Output the [x, y] coordinate of the center of the cell containing the given text.  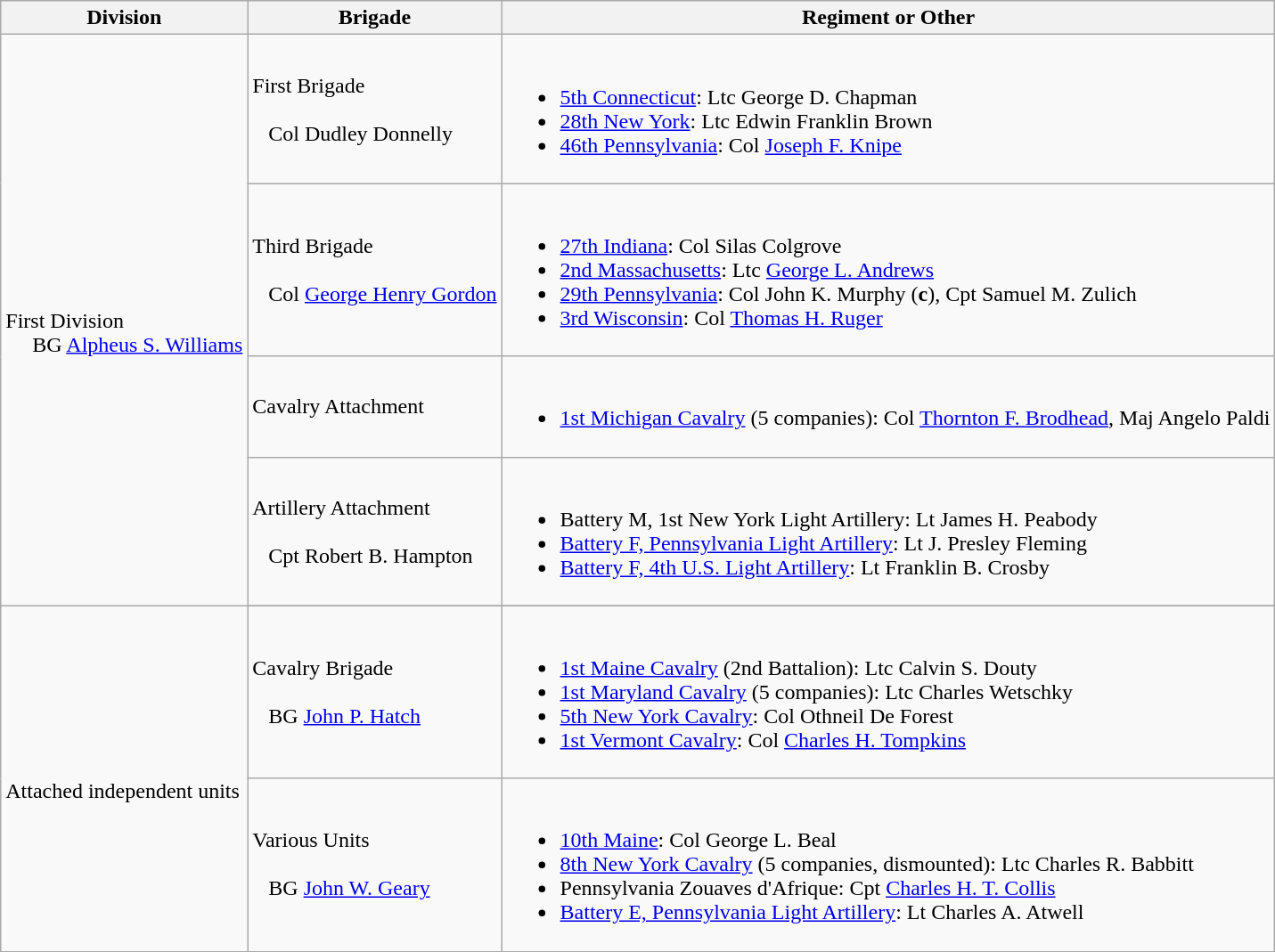
Cavalry Brigade BG John P. Hatch [374, 692]
Artillery Attachment Cpt Robert B. Hampton [374, 531]
Third Brigade Col George Henry Gordon [374, 270]
First Brigade Col Dudley Donnelly [374, 109]
1st Michigan Cavalry (5 companies): Col Thornton F. Brodhead, Maj Angelo Paldi [888, 406]
Regiment or Other [888, 18]
Brigade [374, 18]
5th Connecticut: Ltc George D. Chapman28th New York: Ltc Edwin Franklin Brown46th Pennsylvania: Col Joseph F. Knipe [888, 109]
Division [125, 18]
Various Units BG John W. Geary [374, 865]
Cavalry Attachment [374, 406]
Attached independent units [125, 778]
First Division BG Alpheus S. Williams [125, 321]
